Search for the cell housing the specified text and yield its [x, y] center coordinate. 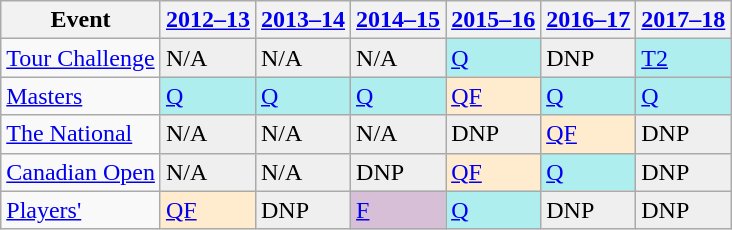
Players' [81, 210]
F [398, 210]
Tour Challenge [81, 58]
2013–14 [302, 20]
2016–17 [588, 20]
2012–13 [208, 20]
2015–16 [494, 20]
Event [81, 20]
2017–18 [684, 20]
Masters [81, 96]
The National [81, 134]
2014–15 [398, 20]
Canadian Open [81, 172]
T2 [684, 58]
